Detect which cell encompasses the target text, then output its [x, y] center coordinate. 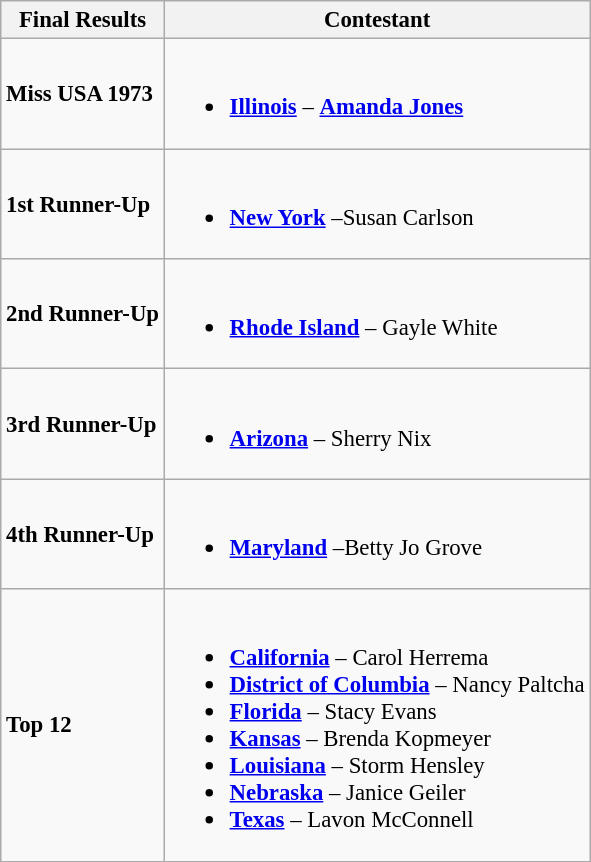
Illinois – Amanda Jones [377, 94]
3rd Runner-Up [83, 424]
New York –Susan Carlson [377, 204]
Miss USA 1973 [83, 94]
2nd Runner-Up [83, 314]
Rhode Island – Gayle White [377, 314]
Top 12 [83, 725]
Contestant [377, 20]
1st Runner-Up [83, 204]
Maryland –Betty Jo Grove [377, 534]
Final Results [83, 20]
Arizona – Sherry Nix [377, 424]
4th Runner-Up [83, 534]
